Provide the (X, Y) coordinate of the cell's center where the given text is located.  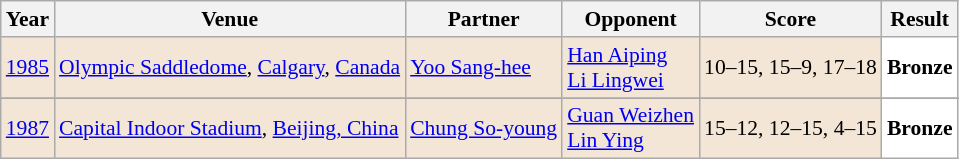
Guan Weizhen Lin Ying (630, 128)
Han Aiping Li Lingwei (630, 68)
Olympic Saddledome, Calgary, Canada (230, 68)
Score (790, 19)
1987 (28, 128)
Result (920, 19)
Opponent (630, 19)
Chung So-young (484, 128)
10–15, 15–9, 17–18 (790, 68)
Capital Indoor Stadium, Beijing, China (230, 128)
15–12, 12–15, 4–15 (790, 128)
Yoo Sang-hee (484, 68)
Venue (230, 19)
Year (28, 19)
1985 (28, 68)
Partner (484, 19)
